Find where the given text appears and provide that cell's center as [X, Y] coordinate. 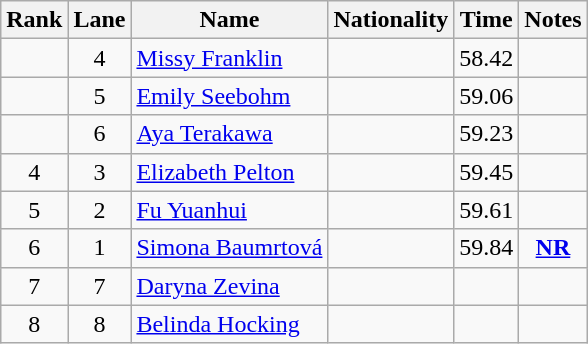
Missy Franklin [230, 58]
Rank [34, 20]
3 [100, 172]
Daryna Zevina [230, 286]
Name [230, 20]
Lane [100, 20]
Emily Seebohm [230, 96]
59.45 [486, 172]
59.84 [486, 248]
NR [553, 248]
Elizabeth Pelton [230, 172]
59.23 [486, 134]
Nationality [391, 20]
Aya Terakawa [230, 134]
Belinda Hocking [230, 324]
1 [100, 248]
Time [486, 20]
Notes [553, 20]
2 [100, 210]
Simona Baumrtová [230, 248]
59.06 [486, 96]
Fu Yuanhui [230, 210]
59.61 [486, 210]
58.42 [486, 58]
